Determine the (X, Y) coordinate at the center of the cell enclosing the given text.  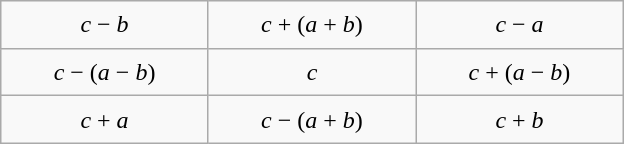
c − (a − b) (104, 72)
c + (a + b) (312, 24)
c (312, 72)
c + b (520, 120)
c − a (520, 24)
c − (a + b) (312, 120)
c + a (104, 120)
c + (a − b) (520, 72)
c − b (104, 24)
